Locate the cell with the specified text and output its [x, y] center coordinate. 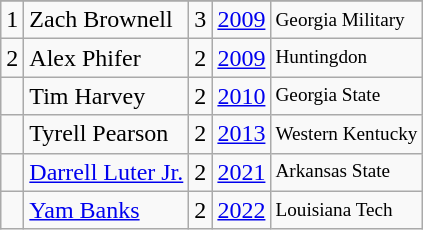
2013 [242, 134]
2021 [242, 172]
2022 [242, 210]
Arkansas State [346, 172]
Huntingdon [346, 58]
Tyrell Pearson [106, 134]
Tim Harvey [106, 96]
2010 [242, 96]
Alex Phifer [106, 58]
Darrell Luter Jr. [106, 172]
Georgia Military [346, 20]
Western Kentucky [346, 134]
Georgia State [346, 96]
1 [12, 20]
Yam Banks [106, 210]
3 [200, 20]
Louisiana Tech [346, 210]
Zach Brownell [106, 20]
